Locate the cell with the specified text and output its (x, y) center coordinate. 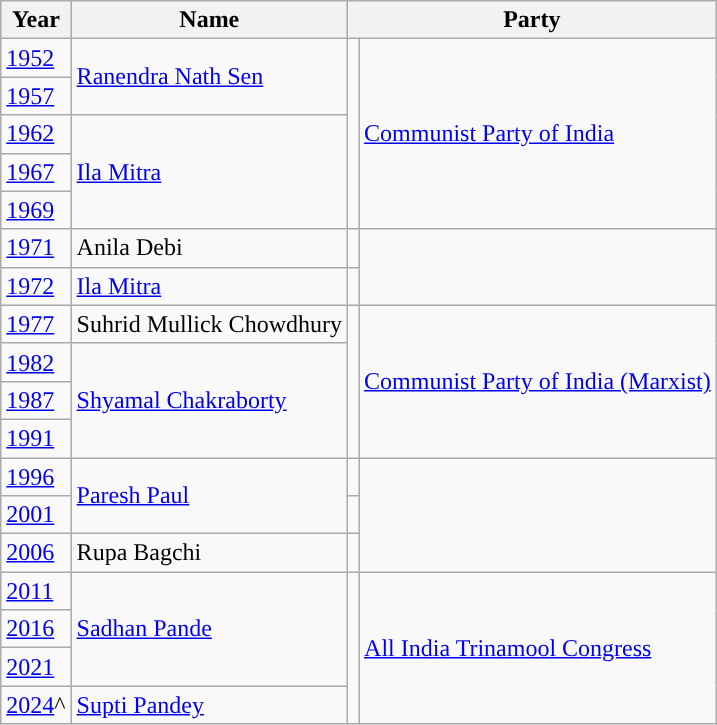
Ranendra Nath Sen (209, 77)
1972 (36, 286)
2001 (36, 515)
Communist Party of India (538, 134)
1982 (36, 362)
1952 (36, 58)
Party (532, 20)
Rupa Bagchi (209, 553)
2016 (36, 629)
Name (209, 20)
1971 (36, 248)
1957 (36, 96)
1987 (36, 400)
1977 (36, 324)
Year (36, 20)
2006 (36, 553)
2021 (36, 667)
2024^ (36, 705)
1996 (36, 477)
Shyamal Chakraborty (209, 400)
1967 (36, 172)
Suhrid Mullick Chowdhury (209, 324)
Supti Pandey (209, 705)
Sadhan Pande (209, 629)
1962 (36, 134)
Paresh Paul (209, 496)
2011 (36, 591)
All India Trinamool Congress (538, 648)
1969 (36, 210)
Anila Debi (209, 248)
Communist Party of India (Marxist) (538, 381)
1991 (36, 438)
